Find where the given text appears and provide that cell's center as (x, y) coordinate. 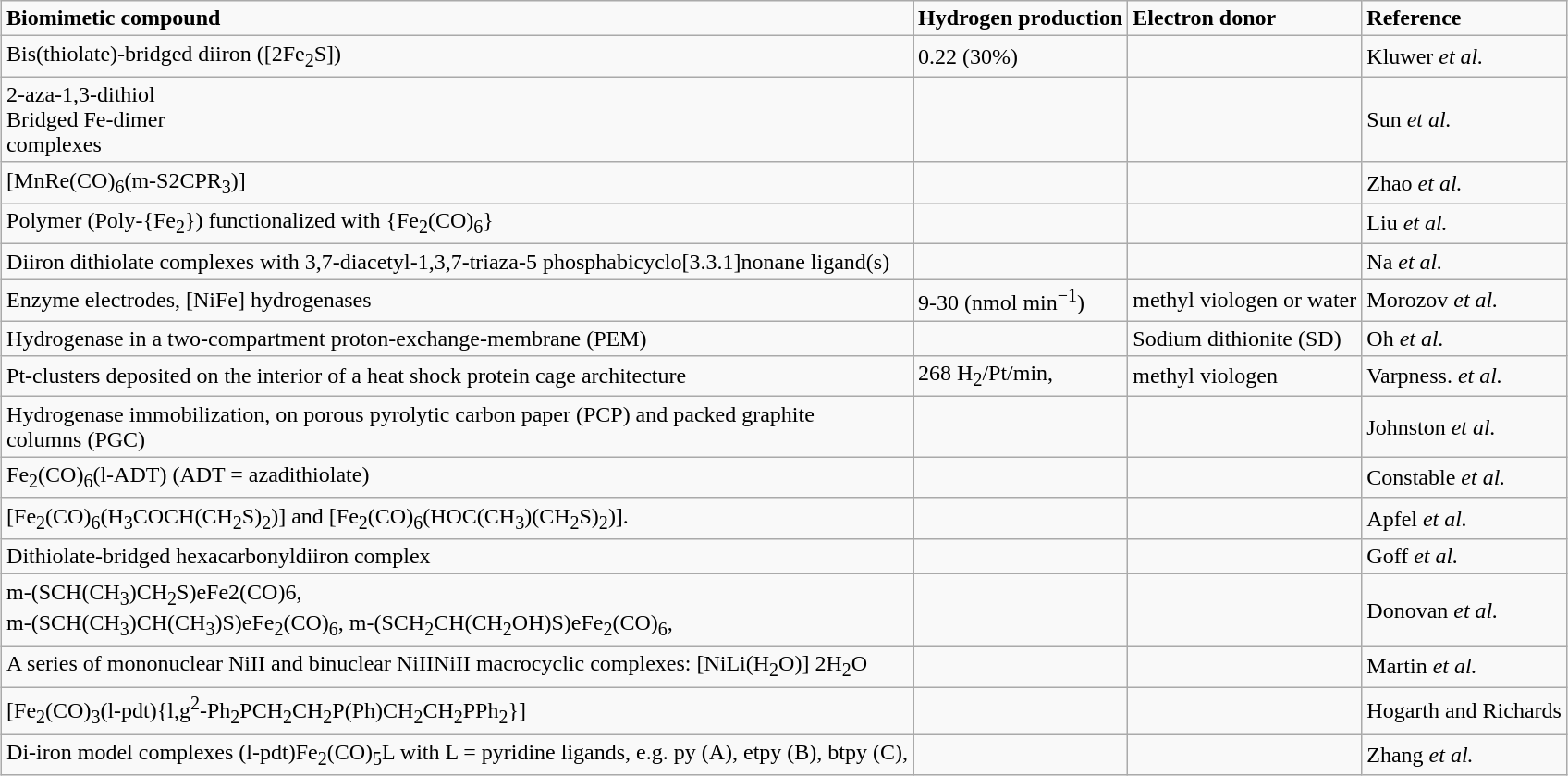
Di-iron model complexes (l-pdt)Fe2(CO)5L with L = pyridine ligands, e.g. py (A), etpy (B), btpy (C), (458, 755)
Sun et al. (1464, 119)
Pt-clusters deposited on the interior of a heat shock protein cage architecture (458, 376)
Biomimetic compound (458, 18)
Electron donor (1244, 18)
Johnston et al. (1464, 427)
Morozov et al. (1464, 300)
Martin et al. (1464, 666)
9-30 (nmol min−1) (1021, 300)
[Fe2(CO)6(H3COCH(CH2S)2)] and [Fe2(CO)6(HOC(CH3)(CH2S)2)]. (458, 518)
Fe2(CO)6(l-ADT) (ADT = azadithiolate) (458, 477)
Liu et al. (1464, 224)
[Fe2(CO)3(l-pdt){l,g2-Ph2PCH2CH2P(Ph)CH2CH2PPh2}] (458, 710)
0.22 (30%) (1021, 56)
Varpness. et al. (1464, 376)
Hydrogenase in a two-compartment proton-exchange-membrane (PEM) (458, 339)
Goff et al. (1464, 557)
Apfel et al. (1464, 518)
Zhang et al. (1464, 755)
Oh et al. (1464, 339)
Polymer (Poly-{Fe2}) functionalized with {Fe2(CO)6} (458, 224)
Hogarth and Richards (1464, 710)
Enzyme electrodes, [NiFe] hydrogenases (458, 300)
Hydrogenase immobilization, on porous pyrolytic carbon paper (PCP) and packed graphitecolumns (PGC) (458, 427)
Bis(thiolate)-bridged diiron ([2Fe2S]) (458, 56)
methyl viologen or water (1244, 300)
A series of mononuclear NiII and binuclear NiIINiII macrocyclic complexes: [NiLi(H2O)] 2H2O (458, 666)
m-(SCH(CH3)CH2S)eFe2(CO)6,m-(SCH(CH3)CH(CH3)S)eFe2(CO)6, m-(SCH2CH(CH2OH)S)eFe2(CO)6, (458, 610)
Zhao et al. (1464, 182)
Na et al. (1464, 262)
Hydrogen production (1021, 18)
Constable et al. (1464, 477)
Dithiolate-bridged hexacarbonyldiiron complex (458, 557)
Reference (1464, 18)
2-aza-1,3-dithiolBridged Fe-dimercomplexes (458, 119)
Donovan et al. (1464, 610)
[MnRe(CO)6(m-S2CPR3)] (458, 182)
Kluwer et al. (1464, 56)
methyl viologen (1244, 376)
Sodium dithionite (SD) (1244, 339)
268 H2/Pt/min, (1021, 376)
Diiron dithiolate complexes with 3,7-diacetyl-1,3,7-triaza-5 phosphabicyclo[3.3.1]nonane ligand(s) (458, 262)
